Extract the (X, Y) coordinate from the center of the cell holding the provided text.  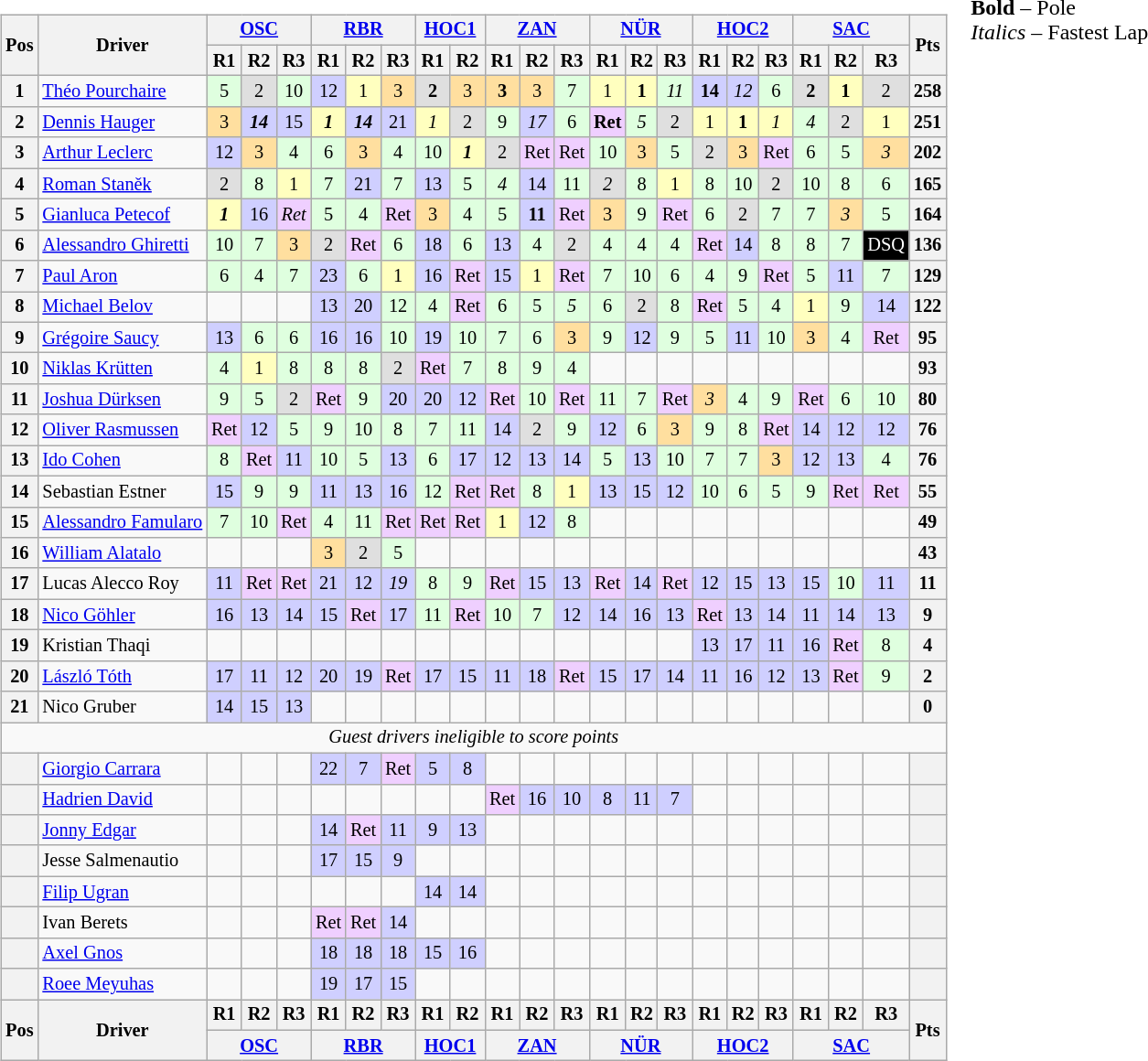
Joshua Dürksen (123, 400)
László Tóth (123, 676)
Oliver Rasmussen (123, 430)
80 (928, 400)
Dennis Hauger (123, 123)
Michael Belov (123, 307)
164 (928, 215)
DSQ (885, 245)
129 (928, 276)
Ido Cohen (123, 461)
William Alatalo (123, 553)
136 (928, 245)
Alessandro Famularo (123, 522)
251 (928, 123)
122 (928, 307)
Grégoire Saucy (123, 338)
Nico Gruber (123, 707)
Giorgio Carrara (123, 768)
Sebastian Estner (123, 491)
Arthur Leclerc (123, 153)
Paul Aron (123, 276)
95 (928, 338)
Roee Meyuhas (123, 984)
Nico Göhler (123, 615)
Lucas Alecco Roy (123, 584)
Guest drivers ineligible to score points (474, 738)
Théo Pourchaire (123, 91)
Jesse Salmenautio (123, 861)
Niklas Krütten (123, 369)
0 (928, 707)
Axel Gnos (123, 953)
Hadrien David (123, 799)
Roman Staněk (123, 184)
22 (328, 768)
43 (928, 553)
23 (328, 276)
49 (928, 522)
55 (928, 491)
Gianluca Petecof (123, 215)
93 (928, 369)
258 (928, 91)
Filip Ugran (123, 892)
202 (928, 153)
Alessandro Ghiretti (123, 245)
Jonny Edgar (123, 831)
165 (928, 184)
Kristian Thaqi (123, 646)
Ivan Berets (123, 923)
